Output the (X, Y) coordinate of the center of the cell containing the given text.  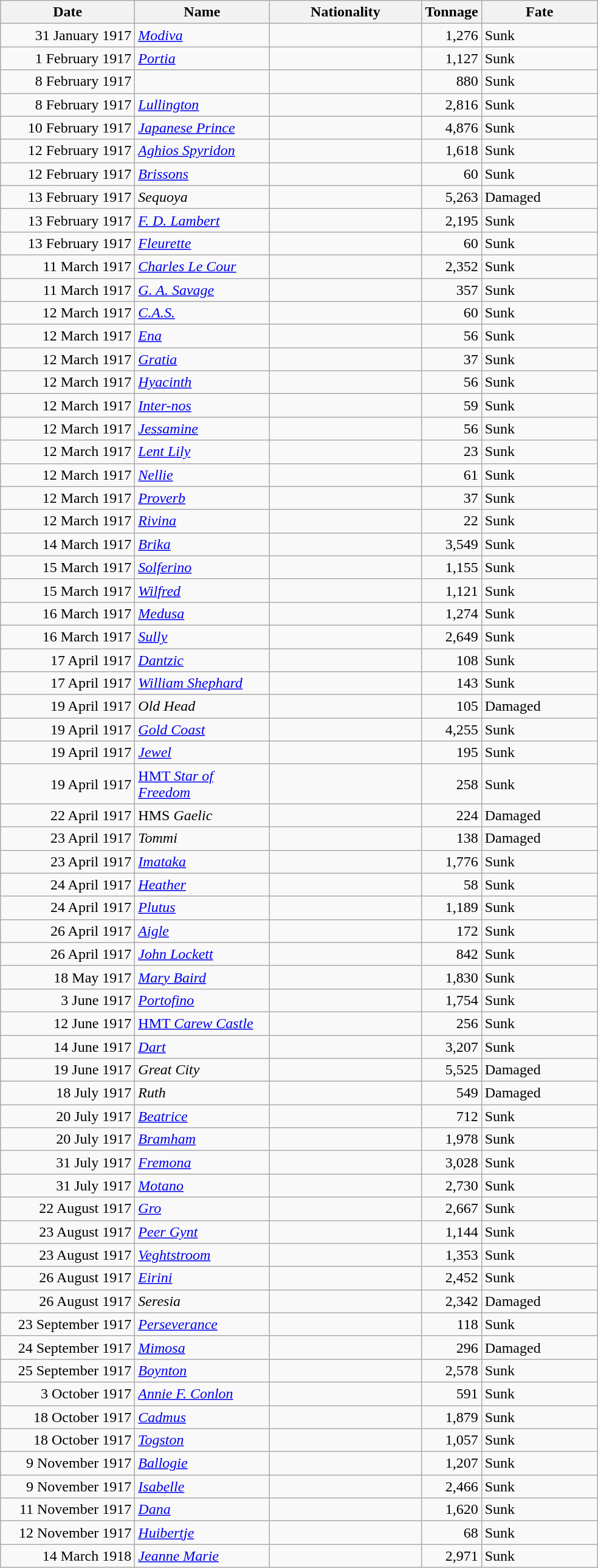
Medusa (202, 613)
14 June 1917 (68, 1046)
Great City (202, 1070)
Brissons (202, 174)
108 (452, 660)
Plutus (202, 908)
22 (452, 521)
Jessamine (202, 429)
Heather (202, 885)
Wilfred (202, 590)
2,352 (452, 266)
118 (452, 1324)
2,452 (452, 1278)
18 May 1917 (68, 977)
2,667 (452, 1209)
Date (68, 12)
Gratia (202, 359)
3,207 (452, 1046)
F. D. Lambert (202, 220)
1,776 (452, 862)
Sully (202, 637)
105 (452, 706)
Annie F. Conlon (202, 1394)
712 (452, 1116)
24 September 1917 (68, 1347)
2,816 (452, 105)
Perseverance (202, 1324)
2,342 (452, 1301)
Brika (202, 544)
Imataka (202, 862)
Eirini (202, 1278)
11 November 1917 (68, 1510)
1,189 (452, 908)
Tonnage (452, 12)
Charles Le Cour (202, 266)
23 September 1917 (68, 1324)
Veghtstroom (202, 1255)
Mimosa (202, 1347)
2,730 (452, 1186)
1,830 (452, 977)
Hyacinth (202, 382)
Portofino (202, 1000)
5,525 (452, 1070)
Nationality (345, 12)
18 July 1917 (68, 1093)
880 (452, 81)
Ena (202, 336)
61 (452, 475)
Lullington (202, 105)
19 June 1917 (68, 1070)
5,263 (452, 197)
C.A.S. (202, 313)
1 February 1917 (68, 58)
1,274 (452, 613)
14 March 1918 (68, 1556)
Rivina (202, 521)
Gro (202, 1209)
23 (452, 452)
2,971 (452, 1556)
Lent Lily (202, 452)
2,578 (452, 1370)
296 (452, 1347)
Ballogie (202, 1463)
Boynton (202, 1370)
HMS Gaelic (202, 815)
14 March 1917 (68, 544)
2,466 (452, 1487)
195 (452, 753)
Cadmus (202, 1417)
12 November 1917 (68, 1533)
1,879 (452, 1417)
4,876 (452, 128)
3,028 (452, 1162)
22 August 1917 (68, 1209)
Jewel (202, 753)
357 (452, 290)
Dantzic (202, 660)
Japanese Prince (202, 128)
Fate (540, 12)
Tommi (202, 838)
258 (452, 784)
2,195 (452, 220)
549 (452, 1093)
1,057 (452, 1440)
Modiva (202, 35)
Nellie (202, 475)
Old Head (202, 706)
1,144 (452, 1232)
Seresia (202, 1301)
842 (452, 954)
Huibertje (202, 1533)
2,649 (452, 637)
591 (452, 1394)
Aghios Spyridon (202, 151)
Gold Coast (202, 730)
Dana (202, 1510)
Ruth (202, 1093)
31 January 1917 (68, 35)
59 (452, 406)
1,978 (452, 1139)
12 June 1917 (68, 1023)
3,549 (452, 544)
Peer Gynt (202, 1232)
3 June 1917 (68, 1000)
G. A. Savage (202, 290)
1,353 (452, 1255)
138 (452, 838)
Isabelle (202, 1487)
224 (452, 815)
1,618 (452, 151)
1,754 (452, 1000)
1,155 (452, 567)
1,121 (452, 590)
Bramham (202, 1139)
Inter-nos (202, 406)
256 (452, 1023)
Dart (202, 1046)
Solferino (202, 567)
4,255 (452, 730)
Jeanne Marie (202, 1556)
HMT Star of Freedom (202, 784)
172 (452, 931)
1,620 (452, 1510)
10 February 1917 (68, 128)
68 (452, 1533)
1,127 (452, 58)
Motano (202, 1186)
143 (452, 683)
3 October 1917 (68, 1394)
Fremona (202, 1162)
Portia (202, 58)
22 April 1917 (68, 815)
Aigle (202, 931)
Name (202, 12)
Proverb (202, 498)
Togston (202, 1440)
25 September 1917 (68, 1370)
58 (452, 885)
John Lockett (202, 954)
Mary Baird (202, 977)
William Shephard (202, 683)
1,276 (452, 35)
Beatrice (202, 1116)
HMT Carew Castle (202, 1023)
Sequoya (202, 197)
1,207 (452, 1463)
Fleurette (202, 243)
